For the text-containing cell, return its midpoint in [X, Y] coordinate format. 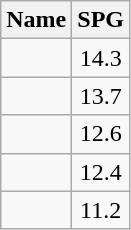
13.7 [101, 96]
12.6 [101, 134]
12.4 [101, 172]
Name [36, 20]
11.2 [101, 210]
14.3 [101, 58]
SPG [101, 20]
